Return [x, y] of the center of cell containing provided text 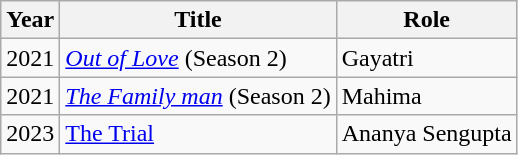
Mahima [426, 96]
Ananya Sengupta [426, 134]
Title [198, 20]
Gayatri [426, 58]
Year [30, 20]
2023 [30, 134]
The Trial [198, 134]
Role [426, 20]
The Family man (Season 2) [198, 96]
Out of Love (Season 2) [198, 58]
